Identify which cell holds the provided text, then report its (X, Y) central coordinate. 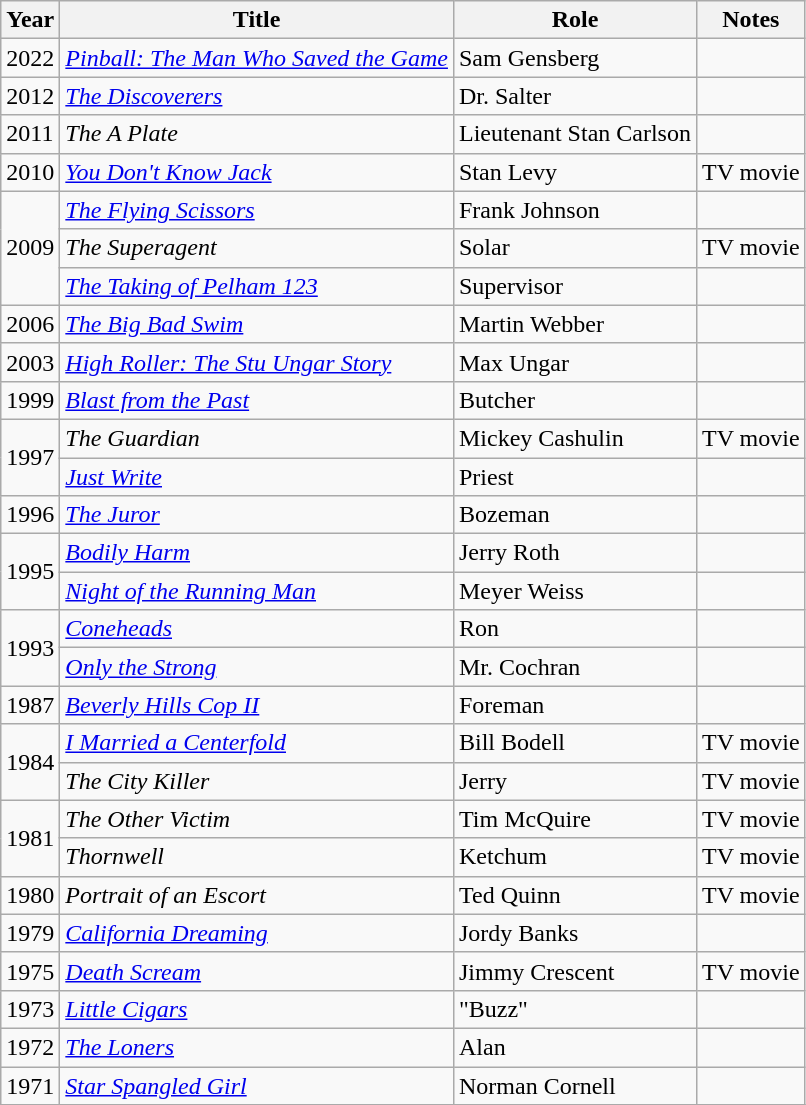
Solar (574, 248)
Mr. Cochran (574, 667)
Ron (574, 629)
The A Plate (257, 134)
Pinball: The Man Who Saved the Game (257, 58)
1984 (30, 762)
Jordy Banks (574, 933)
Supervisor (574, 286)
Norman Cornell (574, 1085)
1971 (30, 1085)
1987 (30, 705)
Bozeman (574, 515)
Ted Quinn (574, 895)
1980 (30, 895)
Portrait of an Escort (257, 895)
High Roller: The Stu Ungar Story (257, 362)
2003 (30, 362)
Jerry (574, 781)
Martin Webber (574, 324)
The Juror (257, 515)
1973 (30, 1009)
The Loners (257, 1047)
Butcher (574, 400)
Ketchum (574, 857)
Priest (574, 477)
2011 (30, 134)
Max Ungar (574, 362)
Frank Johnson (574, 210)
Jimmy Crescent (574, 971)
I Married a Centerfold (257, 743)
The Guardian (257, 438)
Thornwell (257, 857)
1997 (30, 457)
Beverly Hills Cop II (257, 705)
1993 (30, 648)
Title (257, 20)
2010 (30, 172)
Little Cigars (257, 1009)
Notes (750, 20)
Only the Strong (257, 667)
1979 (30, 933)
Meyer Weiss (574, 591)
"Buzz" (574, 1009)
The Flying Scissors (257, 210)
California Dreaming (257, 933)
Lieutenant Stan Carlson (574, 134)
Jerry Roth (574, 553)
The Other Victim (257, 819)
Bill Bodell (574, 743)
Just Write (257, 477)
1975 (30, 971)
2012 (30, 96)
1996 (30, 515)
The Superagent (257, 248)
Dr. Salter (574, 96)
Star Spangled Girl (257, 1085)
The Taking of Pelham 123 (257, 286)
The Big Bad Swim (257, 324)
Coneheads (257, 629)
Year (30, 20)
You Don't Know Jack (257, 172)
1972 (30, 1047)
Night of the Running Man (257, 591)
2009 (30, 248)
Death Scream (257, 971)
Mickey Cashulin (574, 438)
Role (574, 20)
Sam Gensberg (574, 58)
1999 (30, 400)
1995 (30, 572)
Stan Levy (574, 172)
Alan (574, 1047)
Blast from the Past (257, 400)
Foreman (574, 705)
2006 (30, 324)
1981 (30, 838)
Bodily Harm (257, 553)
The Discoverers (257, 96)
2022 (30, 58)
Tim McQuire (574, 819)
The City Killer (257, 781)
